Detect which cell encompasses the target text, then output its (X, Y) center coordinate. 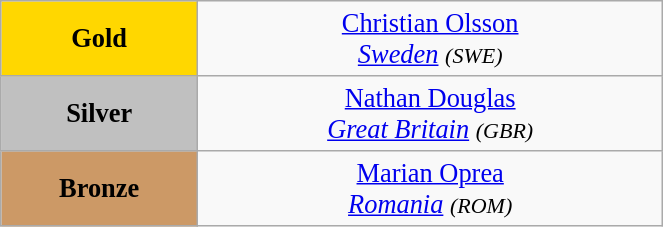
Christian OlssonSweden (SWE) (430, 38)
Gold (100, 38)
Silver (100, 112)
Nathan DouglasGreat Britain (GBR) (430, 112)
Bronze (100, 188)
Marian OpreaRomania (ROM) (430, 188)
